Determine the (X, Y) coordinate at the center of the cell enclosing the given text.  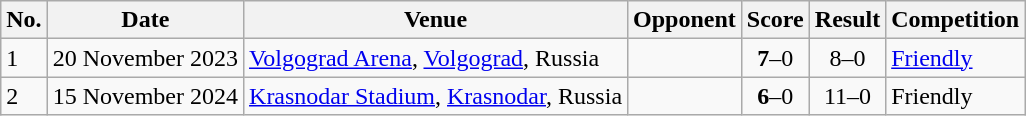
No. (24, 20)
Venue (436, 20)
1 (24, 58)
15 November 2024 (145, 96)
Volgograd Arena, Volgograd, Russia (436, 58)
2 (24, 96)
20 November 2023 (145, 58)
Competition (956, 20)
Krasnodar Stadium, Krasnodar, Russia (436, 96)
Result (847, 20)
11–0 (847, 96)
8–0 (847, 58)
7–0 (775, 58)
6–0 (775, 96)
Score (775, 20)
Opponent (685, 20)
Date (145, 20)
